Locate the cell with the specified text and output its (X, Y) center coordinate. 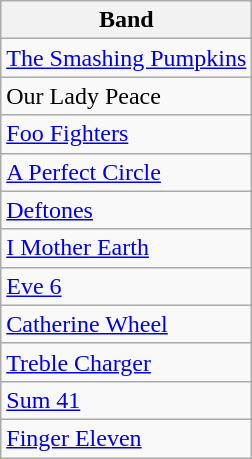
Foo Fighters (126, 134)
Treble Charger (126, 362)
Our Lady Peace (126, 96)
A Perfect Circle (126, 172)
Eve 6 (126, 286)
The Smashing Pumpkins (126, 58)
Band (126, 20)
I Mother Earth (126, 248)
Finger Eleven (126, 438)
Catherine Wheel (126, 324)
Sum 41 (126, 400)
Deftones (126, 210)
